Provide the [x, y] coordinate of the cell's center where the given text is located.  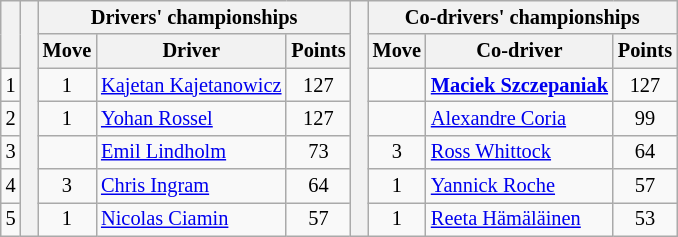
5 [11, 219]
Reeta Hämäläinen [520, 219]
Maciek Szczepaniak [520, 85]
53 [645, 219]
73 [318, 152]
Chris Ingram [191, 186]
2 [11, 118]
Drivers' championships [194, 17]
Kajetan Kajetanowicz [191, 85]
Driver [191, 51]
Alexandre Coria [520, 118]
Emil Lindholm [191, 152]
Nicolas Ciamin [191, 219]
Co-drivers' championships [522, 17]
Ross Whittock [520, 152]
Co-driver [520, 51]
Yannick Roche [520, 186]
99 [645, 118]
4 [11, 186]
Yohan Rossel [191, 118]
